Find where the given text appears and provide that cell's center as [X, Y] coordinate. 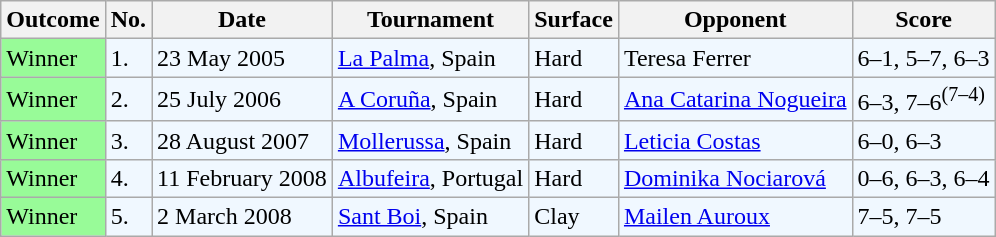
Surface [574, 20]
Opponent [735, 20]
Ana Catarina Nogueira [735, 100]
Date [242, 20]
Tournament [430, 20]
23 May 2005 [242, 58]
4. [128, 178]
Clay [574, 217]
No. [128, 20]
6–3, 7–6(7–4) [924, 100]
7–5, 7–5 [924, 217]
Mollerussa, Spain [430, 140]
Mailen Auroux [735, 217]
Outcome [53, 20]
5. [128, 217]
Sant Boi, Spain [430, 217]
3. [128, 140]
Leticia Costas [735, 140]
Dominika Nociarová [735, 178]
6–0, 6–3 [924, 140]
25 July 2006 [242, 100]
A Coruña, Spain [430, 100]
2 March 2008 [242, 217]
0–6, 6–3, 6–4 [924, 178]
1. [128, 58]
Albufeira, Portugal [430, 178]
11 February 2008 [242, 178]
La Palma, Spain [430, 58]
6–1, 5–7, 6–3 [924, 58]
2. [128, 100]
Teresa Ferrer [735, 58]
Score [924, 20]
28 August 2007 [242, 140]
